Identify which cell holds the provided text, then report its (X, Y) central coordinate. 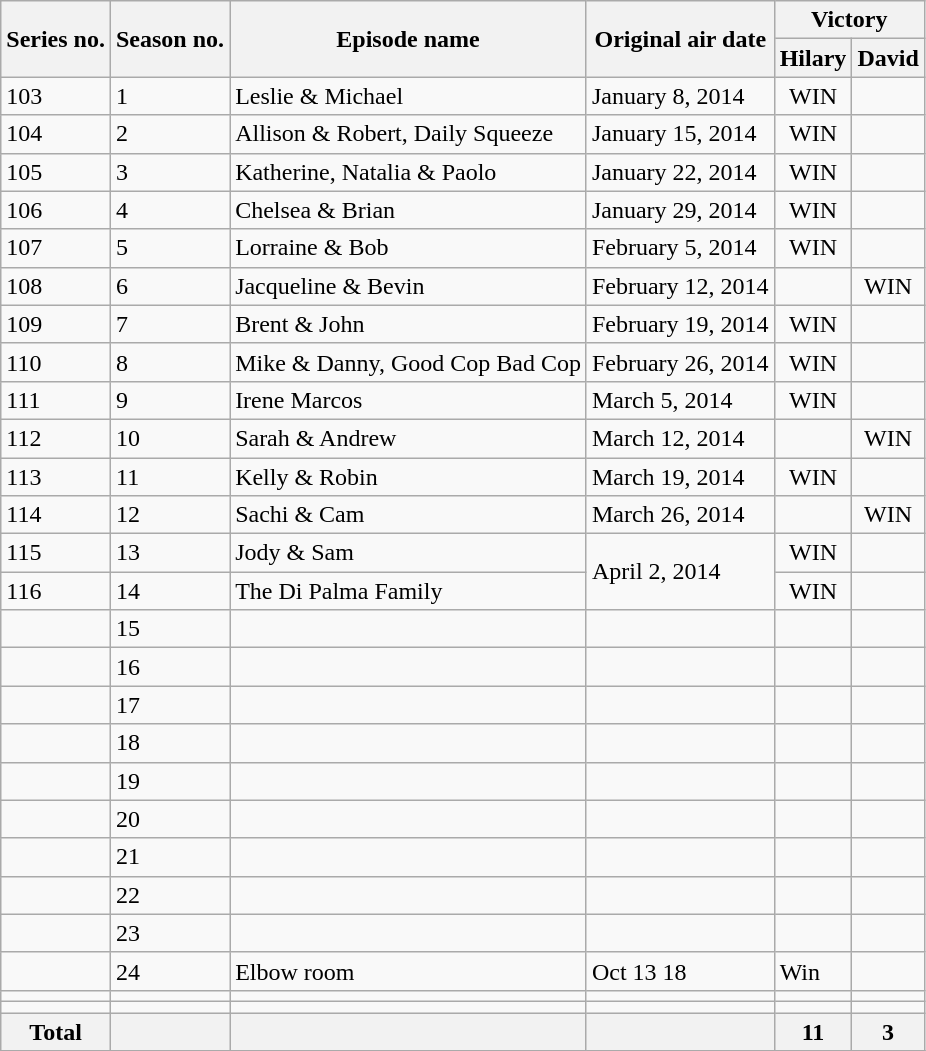
7 (170, 324)
Total (56, 1031)
18 (170, 743)
108 (56, 286)
March 19, 2014 (680, 477)
109 (56, 324)
March 12, 2014 (680, 438)
106 (56, 210)
Brent & John (408, 324)
17 (170, 705)
110 (56, 362)
Allison & Robert, Daily Squeeze (408, 134)
Lorraine & Bob (408, 248)
1 (170, 96)
6 (170, 286)
21 (170, 857)
4 (170, 210)
103 (56, 96)
10 (170, 438)
Original air date (680, 39)
Series no. (56, 39)
Jacqueline & Bevin (408, 286)
February 26, 2014 (680, 362)
Jody & Sam (408, 553)
20 (170, 819)
5 (170, 248)
113 (56, 477)
February 12, 2014 (680, 286)
104 (56, 134)
Episode name (408, 39)
116 (56, 591)
22 (170, 895)
January 22, 2014 (680, 172)
Win (813, 971)
Victory (849, 20)
March 5, 2014 (680, 400)
The Di Palma Family (408, 591)
107 (56, 248)
January 15, 2014 (680, 134)
Elbow room (408, 971)
January 29, 2014 (680, 210)
14 (170, 591)
2 (170, 134)
9 (170, 400)
Season no. (170, 39)
111 (56, 400)
24 (170, 971)
16 (170, 667)
Sachi & Cam (408, 515)
David (888, 58)
112 (56, 438)
Mike & Danny, Good Cop Bad Cop (408, 362)
23 (170, 933)
Hilary (813, 58)
Sarah & Andrew (408, 438)
Oct 13 18 (680, 971)
114 (56, 515)
13 (170, 553)
April 2, 2014 (680, 572)
Leslie & Michael (408, 96)
15 (170, 629)
Katherine, Natalia & Paolo (408, 172)
February 5, 2014 (680, 248)
Kelly & Robin (408, 477)
115 (56, 553)
Irene Marcos (408, 400)
Chelsea & Brian (408, 210)
19 (170, 781)
January 8, 2014 (680, 96)
February 19, 2014 (680, 324)
8 (170, 362)
12 (170, 515)
March 26, 2014 (680, 515)
105 (56, 172)
